Output the (x, y) coordinate of the center of the cell containing the given text.  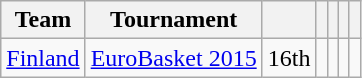
Finland (43, 58)
Team (43, 20)
EuroBasket 2015 (174, 58)
Tournament (174, 20)
16th (289, 58)
